Pinpoint the cell where the given text exists, returning its [x, y] midpoint coordinate. 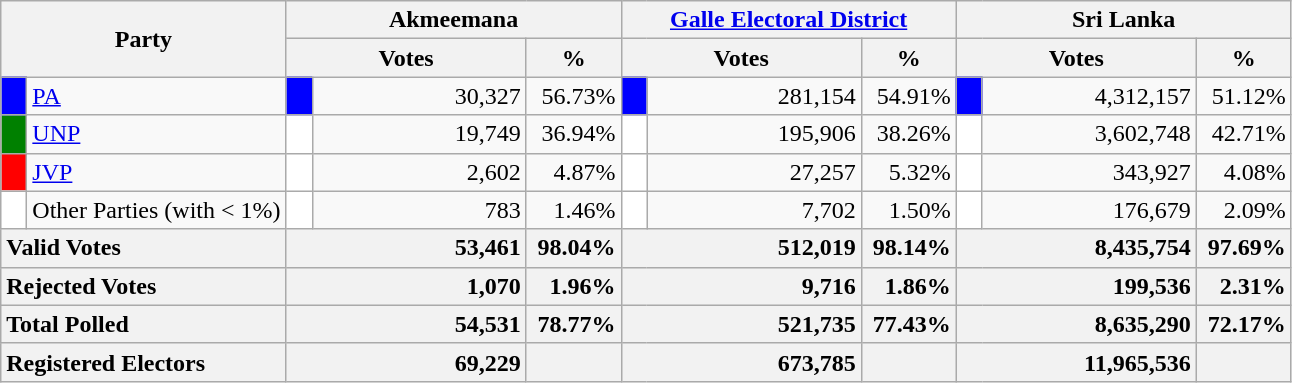
Rejected Votes [144, 286]
27,257 [754, 172]
JVP [156, 172]
56.73% [574, 96]
11,965,536 [1076, 362]
7,702 [754, 210]
1.50% [908, 210]
Other Parties (with < 1%) [156, 210]
98.14% [908, 248]
199,536 [1076, 286]
281,154 [754, 96]
69,229 [406, 362]
1.96% [574, 286]
673,785 [741, 362]
UNP [156, 134]
8,635,290 [1076, 324]
51.12% [1244, 96]
Total Polled [144, 324]
1.46% [574, 210]
Valid Votes [144, 248]
98.04% [574, 248]
4,312,157 [1089, 96]
Galle Electoral District [788, 20]
30,327 [419, 96]
176,679 [1089, 210]
8,435,754 [1076, 248]
36.94% [574, 134]
2.09% [1244, 210]
42.71% [1244, 134]
53,461 [406, 248]
Sri Lanka [1124, 20]
Akmeemana [454, 20]
4.87% [574, 172]
19,749 [419, 134]
3,602,748 [1089, 134]
9,716 [741, 286]
783 [419, 210]
2.31% [1244, 286]
343,927 [1089, 172]
97.69% [1244, 248]
2,602 [419, 172]
54.91% [908, 96]
54,531 [406, 324]
38.26% [908, 134]
1.86% [908, 286]
512,019 [741, 248]
1,070 [406, 286]
72.17% [1244, 324]
4.08% [1244, 172]
PA [156, 96]
Registered Electors [144, 362]
77.43% [908, 324]
5.32% [908, 172]
78.77% [574, 324]
Party [144, 39]
521,735 [741, 324]
195,906 [754, 134]
